Return (x, y) of the center of cell containing provided text 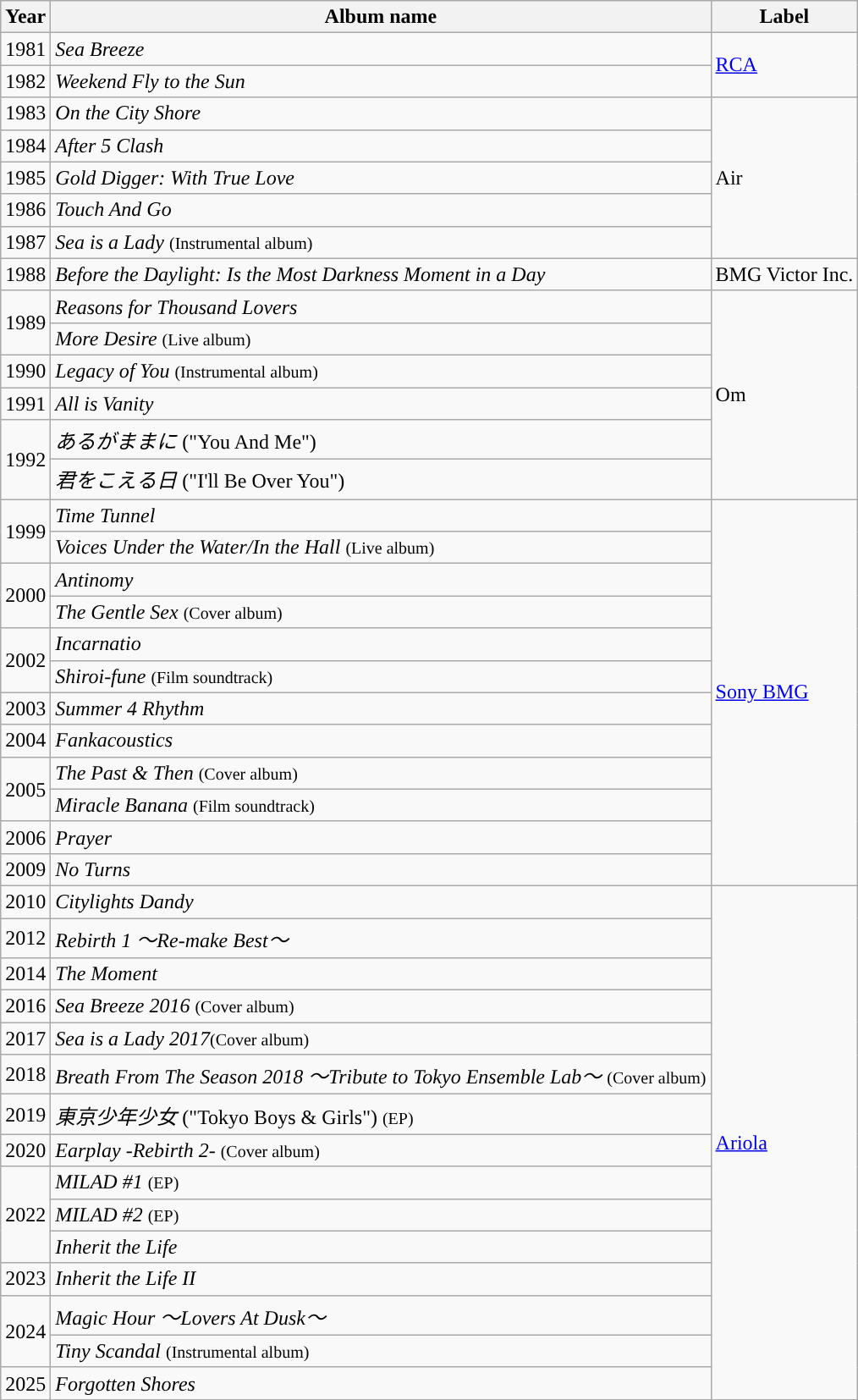
MILAD #2 (EP) (381, 1215)
After 5 Clash (381, 146)
Inherit the Life (381, 1247)
2005 (25, 789)
1999 (25, 532)
2004 (25, 741)
1989 (25, 322)
Year (25, 17)
2019 (25, 1114)
1985 (25, 178)
2017 (25, 1039)
あるがままに ("You And Me") (381, 440)
Air (784, 178)
Breath From The Season 2018 ～Tribute to Tokyo Ensemble Lab～ (Cover album) (381, 1075)
Gold Digger: With True Love (381, 178)
1987 (25, 242)
On the City Shore (381, 113)
Sea Breeze (381, 49)
Prayer (381, 837)
MILAD #1 (EP) (381, 1182)
2010 (25, 901)
The Moment (381, 974)
Sea is a Lady 2017(Cover album) (381, 1039)
1982 (25, 81)
Sony BMG (784, 692)
Citylights Dandy (381, 901)
Sea is a Lady (Instrumental album) (381, 242)
Rebirth 1 ～Re-make Best～ (381, 938)
Antinomy (381, 580)
2002 (25, 660)
Fankacoustics (381, 741)
Magic Hour ～Lovers At Dusk～ (381, 1315)
1990 (25, 371)
Voices Under the Water/In the Hall (Live album) (381, 548)
Sea Breeze 2016 (Cover album) (381, 1006)
Reasons for Thousand Lovers (381, 306)
2024 (25, 1331)
RCA (784, 65)
Om (784, 394)
Summer 4 Rhythm (381, 708)
2000 (25, 596)
Inherit the Life II (381, 1279)
1988 (25, 274)
東京少年少女 ("Tokyo Boys & Girls") (EP) (381, 1114)
2023 (25, 1279)
2022 (25, 1215)
Before the Daylight: Is the Most Darkness Moment in a Day (381, 274)
2016 (25, 1006)
2020 (25, 1150)
2009 (25, 869)
2012 (25, 938)
1991 (25, 404)
1983 (25, 113)
Time Tunnel (381, 515)
Touch And Go (381, 210)
2006 (25, 837)
君をこえる日 ("I'll Be Over You") (381, 479)
More Desire (Live album) (381, 339)
Ariola (784, 1143)
2014 (25, 974)
Shiroi-fune (Film soundtrack) (381, 676)
1986 (25, 210)
2003 (25, 708)
Album name (381, 17)
1981 (25, 49)
The Past & Then (Cover album) (381, 773)
2025 (25, 1383)
Tiny Scandal (Instrumental album) (381, 1351)
Legacy of You (Instrumental album) (381, 371)
The Gentle Sex (Cover album) (381, 612)
Weekend Fly to the Sun (381, 81)
Incarnatio (381, 644)
Earplay -Rebirth 2- (Cover album) (381, 1150)
No Turns (381, 869)
BMG Victor Inc. (784, 274)
Miracle Banana (Film soundtrack) (381, 805)
Forgotten Shores (381, 1383)
Label (784, 17)
All is Vanity (381, 404)
1984 (25, 146)
1992 (25, 460)
2018 (25, 1075)
